Extract the [X, Y] coordinate from the center of the cell holding the provided text.  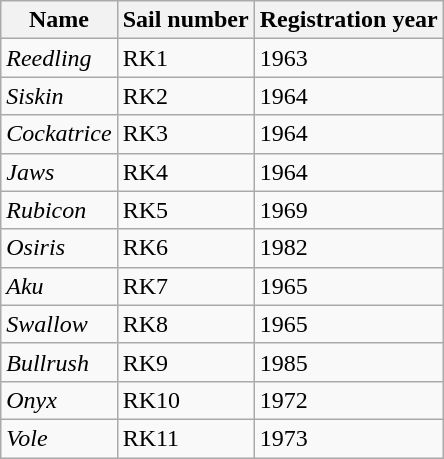
Onyx [59, 400]
RK5 [186, 210]
Jaws [59, 172]
RK6 [186, 248]
Registration year [348, 20]
1963 [348, 58]
Swallow [59, 324]
Siskin [59, 96]
Name [59, 20]
RK10 [186, 400]
RK2 [186, 96]
RK1 [186, 58]
Osiris [59, 248]
RK3 [186, 134]
Vole [59, 438]
Sail number [186, 20]
RK9 [186, 362]
RK7 [186, 286]
1973 [348, 438]
RK11 [186, 438]
Cockatrice [59, 134]
RK8 [186, 324]
Reedling [59, 58]
Rubicon [59, 210]
1969 [348, 210]
1982 [348, 248]
1972 [348, 400]
RK4 [186, 172]
Bullrush [59, 362]
Aku [59, 286]
1985 [348, 362]
